Output the (X, Y) coordinate of the center of the cell containing the given text.  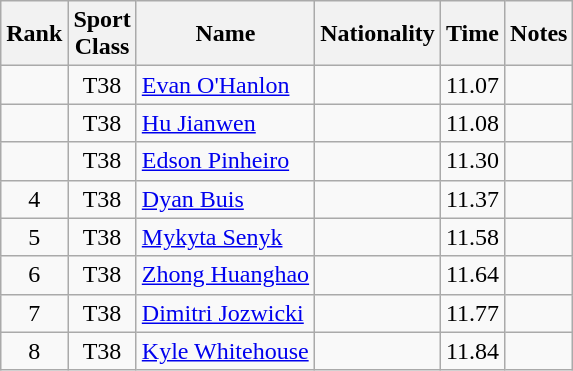
Dimitri Jozwicki (225, 313)
Evan O'Hanlon (225, 85)
11.08 (472, 123)
11.07 (472, 85)
Rank (34, 34)
Nationality (378, 34)
Name (225, 34)
SportClass (102, 34)
7 (34, 313)
Dyan Buis (225, 199)
11.77 (472, 313)
11.37 (472, 199)
11.30 (472, 161)
11.84 (472, 351)
Hu Jianwen (225, 123)
Zhong Huanghao (225, 275)
Time (472, 34)
4 (34, 199)
Notes (539, 34)
Edson Pinheiro (225, 161)
Mykyta Senyk (225, 237)
Kyle Whitehouse (225, 351)
11.64 (472, 275)
11.58 (472, 237)
8 (34, 351)
5 (34, 237)
6 (34, 275)
